Locate the cell with the specified text and output its [X, Y] center coordinate. 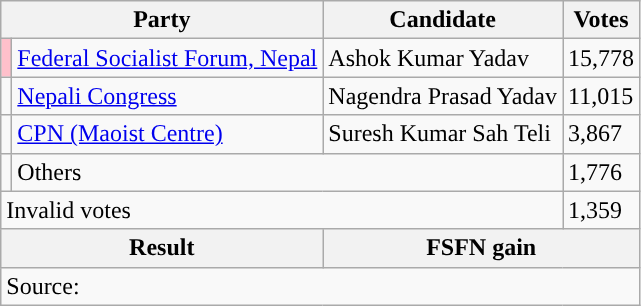
11,015 [600, 96]
Suresh Kumar Sah Teli [443, 134]
Result [162, 248]
Nagendra Prasad Yadav [443, 96]
FSFN gain [482, 248]
3,867 [600, 134]
CPN (Maoist Centre) [168, 134]
Invalid votes [282, 210]
15,778 [600, 58]
Party [162, 20]
Nepali Congress [168, 96]
1,776 [600, 172]
Source: [320, 286]
Federal Socialist Forum, Nepal [168, 58]
Ashok Kumar Yadav [443, 58]
Votes [600, 20]
Others [288, 172]
Candidate [443, 20]
1,359 [600, 210]
